Return the [X, Y] coordinate for the center point of the cell that contains the specified text.  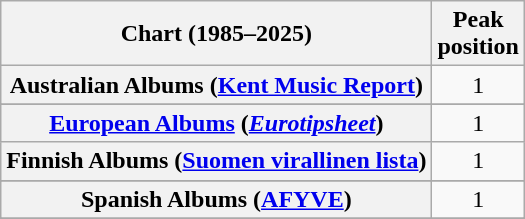
Peakposition [478, 34]
Chart (1985–2025) [216, 34]
European Albums (Eurotipsheet) [216, 123]
Spanish Albums (AFYVE) [216, 199]
Australian Albums (Kent Music Report) [216, 85]
Finnish Albums (Suomen virallinen lista) [216, 161]
